Scan for the cell matching the given text and deliver its (x, y) coordinate at center. 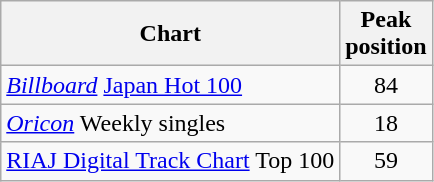
84 (386, 85)
Chart (170, 34)
Billboard Japan Hot 100 (170, 85)
59 (386, 161)
Oricon Weekly singles (170, 123)
Peakposition (386, 34)
RIAJ Digital Track Chart Top 100 (170, 161)
18 (386, 123)
